Return [x, y] of the center of cell containing provided text 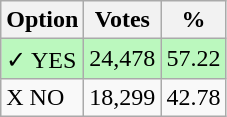
18,299 [122, 97]
X NO [42, 97]
42.78 [194, 97]
% [194, 20]
✓ YES [42, 59]
Votes [122, 20]
Option [42, 20]
24,478 [122, 59]
57.22 [194, 59]
